Search for the cell housing the specified text and yield its [x, y] center coordinate. 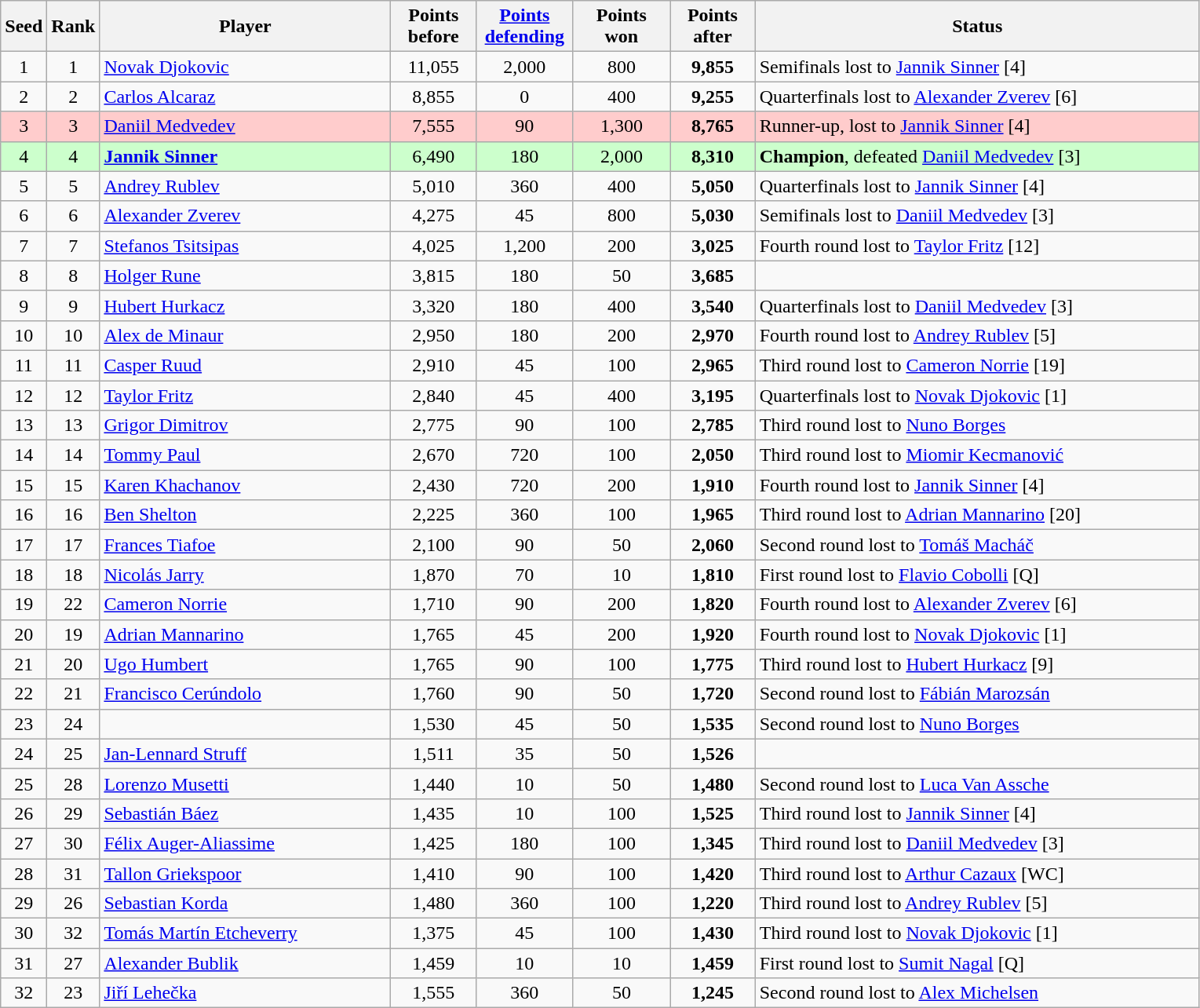
Casper Ruud [245, 365]
Carlos Alcaraz [245, 97]
1,420 [713, 874]
Fourth round lost to Taylor Fritz [12] [977, 246]
Champion, defeated Daniil Medvedev [3] [977, 156]
Tommy Paul [245, 455]
Second round lost to Alex Michelsen [977, 993]
3,815 [433, 276]
Holger Rune [245, 276]
Jiří Lehečka [245, 993]
1,435 [433, 813]
Sebastián Báez [245, 813]
Fourth round lost to Andrey Rublev [5] [977, 335]
Fourth round lost to Alexander Zverev [6] [977, 604]
2,050 [713, 455]
1,245 [713, 993]
Fourth round lost to Novak Djokovic [1] [977, 634]
Quarterfinals lost to Novak Djokovic [1] [977, 395]
Tomás Martín Etcheverry [245, 933]
Alexander Bublik [245, 963]
Tallon Griekspoor [245, 874]
2,670 [433, 455]
11,055 [433, 67]
3,195 [713, 395]
7,555 [433, 126]
1,530 [433, 724]
Third round lost to Hubert Hurkacz [9] [977, 664]
8,855 [433, 97]
Cameron Norrie [245, 604]
6,490 [433, 156]
Player [245, 27]
First round lost to Sumit Nagal [Q] [977, 963]
9,855 [713, 67]
Rank [74, 27]
1,300 [622, 126]
Fourth round lost to Jannik Sinner [4] [977, 485]
3,540 [713, 305]
Sebastian Korda [245, 904]
2,840 [433, 395]
Third round lost to Jannik Sinner [4] [977, 813]
2,060 [713, 545]
1,525 [713, 813]
1,440 [433, 783]
4,025 [433, 246]
1,720 [713, 694]
2,100 [433, 545]
Stefanos Tsitsipas [245, 246]
Quarterfinals lost to Jannik Sinner [4] [977, 186]
Grigor Dimitrov [245, 425]
70 [525, 575]
Second round lost to Luca Van Assche [977, 783]
Alex de Minaur [245, 335]
1,775 [713, 664]
1,555 [433, 993]
Ugo Humbert [245, 664]
Points after [713, 27]
Daniil Medvedev [245, 126]
Second round lost to Tomáš Macháč [977, 545]
Points won [622, 27]
Nicolás Jarry [245, 575]
Félix Auger-Aliassime [245, 843]
Third round lost to Cameron Norrie [19] [977, 365]
1,430 [713, 933]
2,950 [433, 335]
1,820 [713, 604]
1,760 [433, 694]
5,010 [433, 186]
Hubert Hurkacz [245, 305]
Ben Shelton [245, 515]
Second round lost to Fábián Marozsán [977, 694]
Third round lost to Andrey Rublev [5] [977, 904]
1,220 [713, 904]
Novak Djokovic [245, 67]
2,965 [713, 365]
Third round lost to Daniil Medvedev [3] [977, 843]
1,920 [713, 634]
2,785 [713, 425]
1,710 [433, 604]
Francisco Cerúndolo [245, 694]
Taylor Fritz [245, 395]
1,511 [433, 754]
5,030 [713, 216]
Third round lost to Arthur Cazaux [WC] [977, 874]
Third round lost to Novak Djokovic [1] [977, 933]
Third round lost to Miomir Kecmanović [977, 455]
1,810 [713, 575]
1,410 [433, 874]
3,320 [433, 305]
2,910 [433, 365]
Adrian Mannarino [245, 634]
Karen Khachanov [245, 485]
Andrey Rublev [245, 186]
Third round lost to Adrian Mannarino [20] [977, 515]
Semifinals lost to Jannik Sinner [4] [977, 67]
8,765 [713, 126]
Second round lost to Nuno Borges [977, 724]
8,310 [713, 156]
Jannik Sinner [245, 156]
1,345 [713, 843]
Quarterfinals lost to Daniil Medvedev [3] [977, 305]
Quarterfinals lost to Alexander Zverev [6] [977, 97]
1,425 [433, 843]
Points defending [525, 27]
2,775 [433, 425]
Semifinals lost to Daniil Medvedev [3] [977, 216]
Frances Tiafoe [245, 545]
2,225 [433, 515]
35 [525, 754]
Jan-Lennard Struff [245, 754]
Alexander Zverev [245, 216]
1,200 [525, 246]
5,050 [713, 186]
Third round lost to Nuno Borges [977, 425]
Points before [433, 27]
Runner-up, lost to Jannik Sinner [4] [977, 126]
3,025 [713, 246]
0 [525, 97]
First round lost to Flavio Cobolli [Q] [977, 575]
9,255 [713, 97]
2,970 [713, 335]
1,535 [713, 724]
Status [977, 27]
3,685 [713, 276]
Lorenzo Musetti [245, 783]
1,965 [713, 515]
1,910 [713, 485]
1,526 [713, 754]
4,275 [433, 216]
Seed [24, 27]
2,430 [433, 485]
1,375 [433, 933]
1,870 [433, 575]
